Identify which cell holds the provided text, then report its [X, Y] central coordinate. 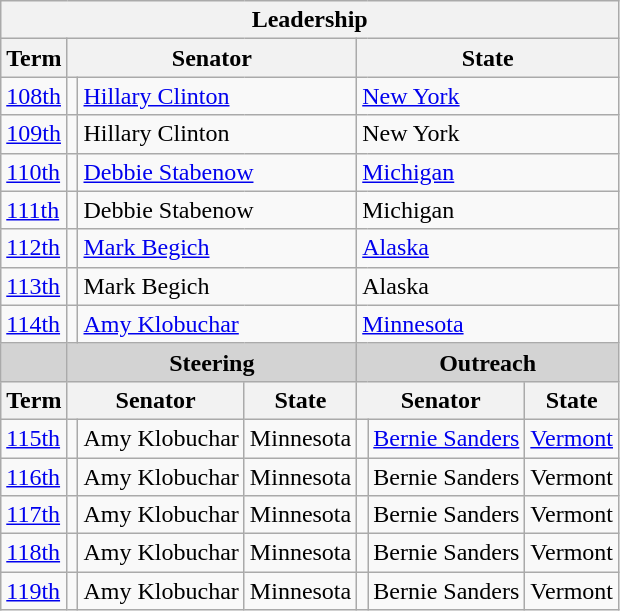
113th [34, 286]
118th [34, 553]
116th [34, 477]
114th [34, 324]
111th [34, 210]
108th [34, 96]
Steering [212, 362]
Leadership [310, 20]
110th [34, 172]
115th [34, 438]
117th [34, 515]
112th [34, 248]
119th [34, 591]
109th [34, 134]
Outreach [488, 362]
